From the cell containing the given text, extract its center point as [x, y] coordinate. 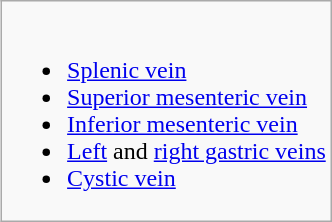
Splenic veinSuperior mesenteric veinInferior mesenteric veinLeft and right gastric veinsCystic vein [167, 112]
